Provide the [X, Y] coordinate of the cell's center where the given text is located.  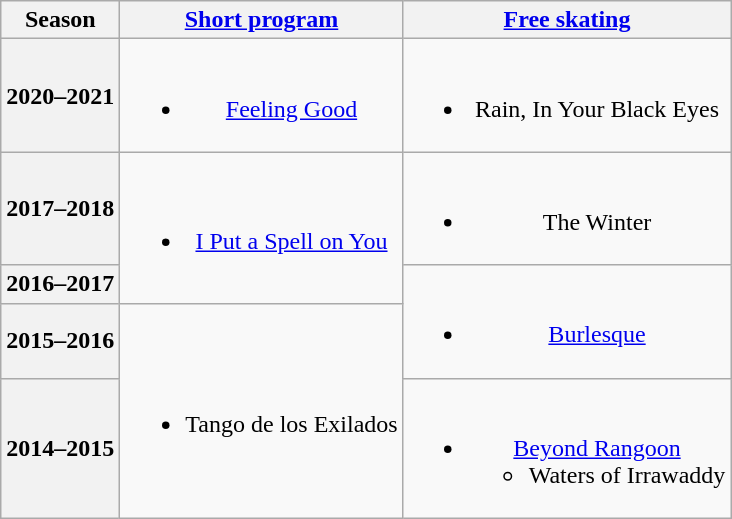
2015–2016 [60, 340]
2016–2017 [60, 284]
2014–2015 [60, 448]
Tango de los Exilados [262, 410]
Short program [262, 20]
Beyond RangoonWaters of Irrawaddy [567, 448]
I Put a Spell on You [262, 228]
The Winter [567, 208]
Burlesque [567, 322]
Season [60, 20]
2020–2021 [60, 96]
Feeling Good [262, 96]
Free skating [567, 20]
Rain, In Your Black Eyes [567, 96]
2017–2018 [60, 208]
